Identify which cell holds the provided text, then report its (X, Y) central coordinate. 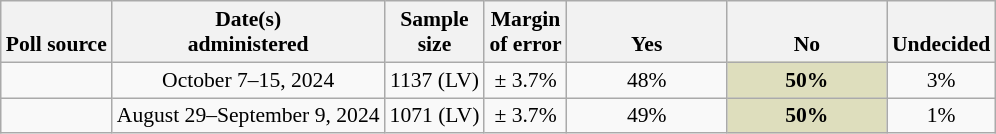
1071 (LV) (435, 116)
Yes (647, 32)
49% (647, 116)
October 7–15, 2024 (248, 80)
Date(s)administered (248, 32)
Samplesize (435, 32)
No (807, 32)
August 29–September 9, 2024 (248, 116)
Marginof error (525, 32)
48% (647, 80)
Poll source (56, 32)
1137 (LV) (435, 80)
Undecided (941, 32)
3% (941, 80)
1% (941, 116)
